Provide the [x, y] coordinate of the cell's center where the given text is located.  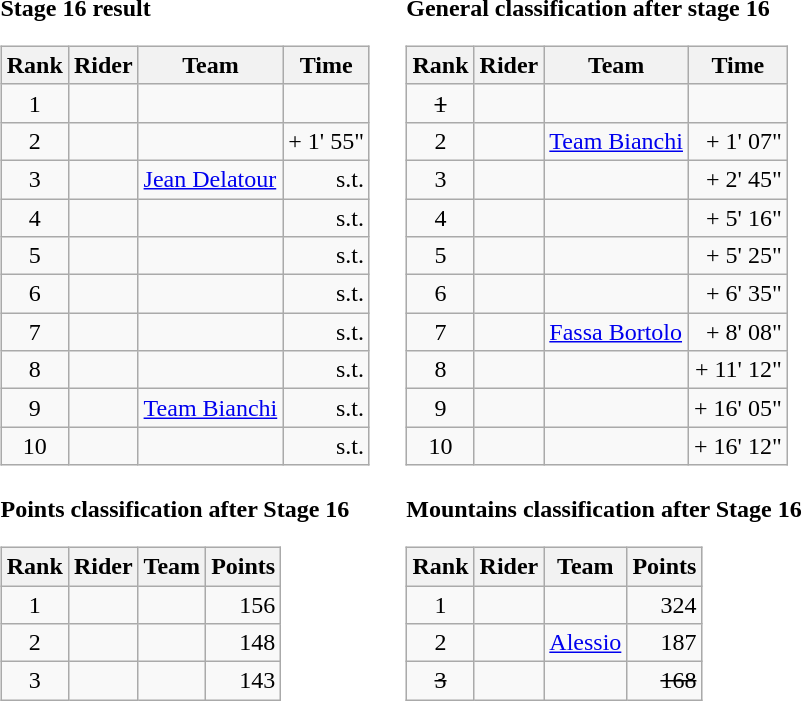
Fassa Bortolo [616, 332]
+ 8' 08" [738, 332]
+ 1' 07" [738, 141]
+ 16' 12" [738, 446]
+ 5' 25" [738, 256]
324 [664, 605]
Alessio [586, 643]
+ 6' 35" [738, 294]
+ 16' 05" [738, 408]
143 [244, 681]
168 [664, 681]
+ 5' 16" [738, 217]
Jean Delatour [210, 179]
187 [664, 643]
+ 2' 45" [738, 179]
156 [244, 605]
+ 1' 55" [326, 141]
148 [244, 643]
+ 11' 12" [738, 370]
